Return (X, Y) of the center of cell containing provided text 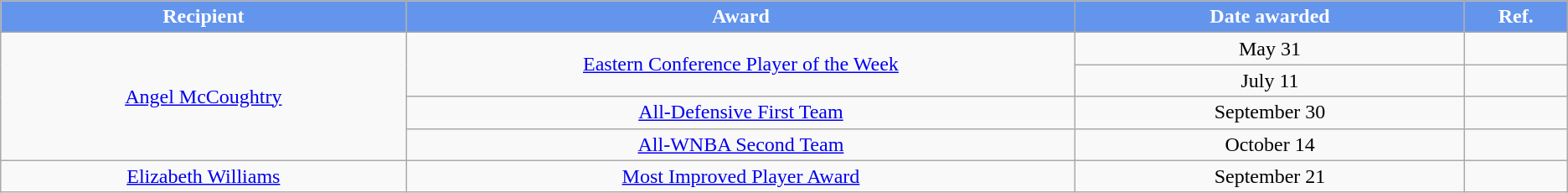
September 21 (1270, 176)
Ref. (1516, 17)
All-Defensive First Team (740, 112)
October 14 (1270, 144)
May 31 (1270, 49)
Award (740, 17)
Elizabeth Williams (204, 176)
Eastern Conference Player of the Week (740, 65)
Date awarded (1270, 17)
All-WNBA Second Team (740, 144)
Most Improved Player Award (740, 176)
September 30 (1270, 112)
Recipient (204, 17)
July 11 (1270, 81)
Angel McCoughtry (204, 96)
